Output the [X, Y] coordinate of the center of the cell containing the given text.  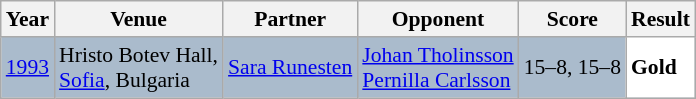
Opponent [438, 19]
Hristo Botev Hall,Sofia, Bulgaria [138, 68]
15–8, 15–8 [572, 68]
Year [28, 19]
Score [572, 19]
Venue [138, 19]
Johan Tholinsson Pernilla Carlsson [438, 68]
Result [660, 19]
Partner [290, 19]
1993 [28, 68]
Gold [660, 68]
Sara Runesten [290, 68]
